Return the (X, Y) coordinate for the center point of the cell that contains the specified text.  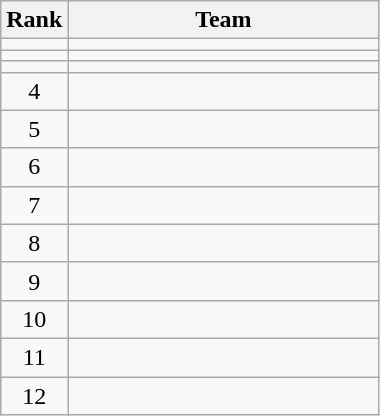
6 (34, 167)
Rank (34, 20)
4 (34, 91)
10 (34, 319)
11 (34, 357)
9 (34, 281)
12 (34, 395)
7 (34, 205)
Team (224, 20)
5 (34, 129)
8 (34, 243)
